From the cell containing the given text, extract its center point as (x, y) coordinate. 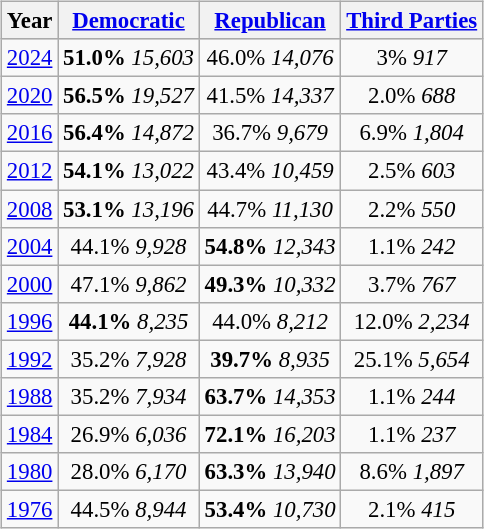
35.2% 7,928 (129, 359)
2.1% 415 (412, 509)
1980 (30, 472)
2.5% 603 (412, 171)
1988 (30, 396)
Year (30, 21)
53.4% 10,730 (270, 509)
2.2% 550 (412, 209)
8.6% 1,897 (412, 472)
3% 917 (412, 58)
3.7% 767 (412, 284)
46.0% 14,076 (270, 58)
1984 (30, 434)
2020 (30, 96)
2004 (30, 246)
43.4% 10,459 (270, 171)
49.3% 10,332 (270, 284)
41.5% 14,337 (270, 96)
2016 (30, 133)
63.7% 14,353 (270, 396)
Third Parties (412, 21)
1.1% 242 (412, 246)
Republican (270, 21)
44.5% 8,944 (129, 509)
44.1% 8,235 (129, 321)
1.1% 237 (412, 434)
2012 (30, 171)
44.1% 9,928 (129, 246)
2008 (30, 209)
56.5% 19,527 (129, 96)
25.1% 5,654 (412, 359)
1992 (30, 359)
44.0% 8,212 (270, 321)
35.2% 7,934 (129, 396)
28.0% 6,170 (129, 472)
Democratic (129, 21)
36.7% 9,679 (270, 133)
56.4% 14,872 (129, 133)
54.8% 12,343 (270, 246)
1996 (30, 321)
2000 (30, 284)
53.1% 13,196 (129, 209)
72.1% 16,203 (270, 434)
54.1% 13,022 (129, 171)
39.7% 8,935 (270, 359)
12.0% 2,234 (412, 321)
51.0% 15,603 (129, 58)
63.3% 13,940 (270, 472)
2024 (30, 58)
44.7% 11,130 (270, 209)
1.1% 244 (412, 396)
6.9% 1,804 (412, 133)
2.0% 688 (412, 96)
1976 (30, 509)
47.1% 9,862 (129, 284)
26.9% 6,036 (129, 434)
